Return (X, Y) of the center of cell containing provided text 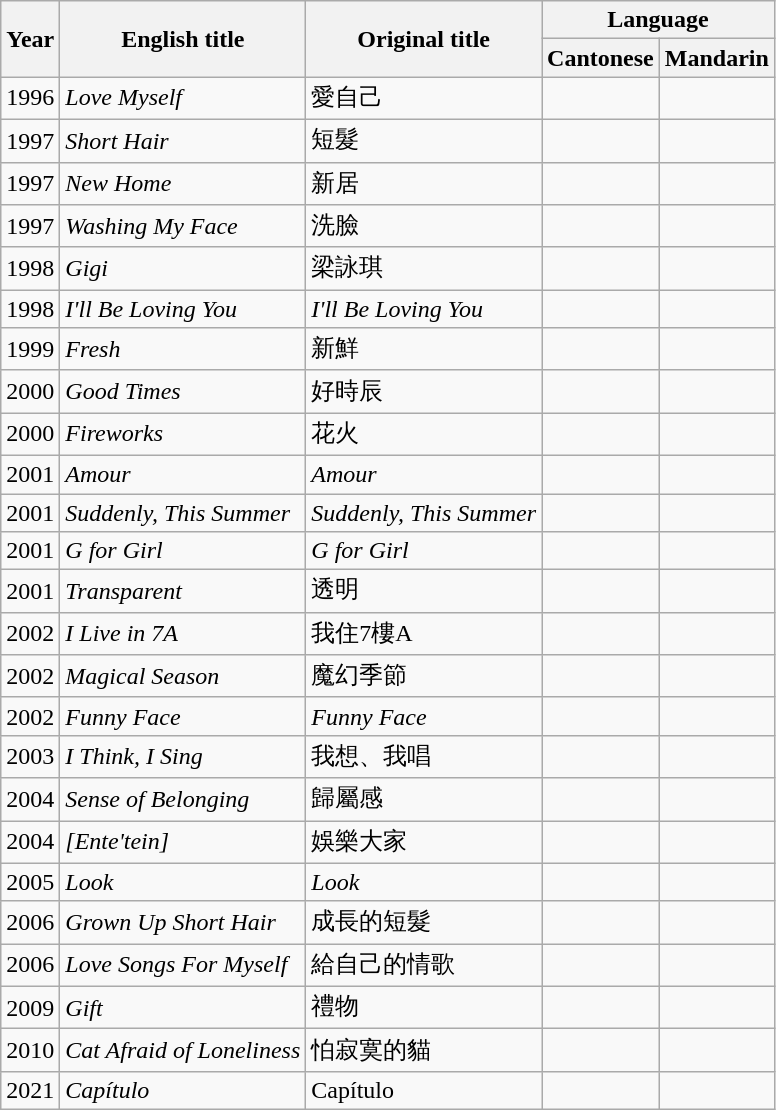
娛樂大家 (424, 842)
Year (30, 39)
I Live in 7A (183, 634)
2003 (30, 756)
Sense of Belonging (183, 800)
Transparent (183, 592)
洗臉 (424, 226)
怕寂寞的貓 (424, 1050)
2005 (30, 882)
愛自己 (424, 98)
短髮 (424, 140)
Love Myself (183, 98)
Cantonese (601, 58)
透明 (424, 592)
新鮮 (424, 350)
[Ente'tein] (183, 842)
Fireworks (183, 434)
Washing My Face (183, 226)
魔幻季節 (424, 676)
給自己的情歌 (424, 966)
成長的短髮 (424, 922)
Love Songs For Myself (183, 966)
我住7樓A (424, 634)
禮物 (424, 1008)
Grown Up Short Hair (183, 922)
歸屬感 (424, 800)
好時辰 (424, 392)
梁詠琪 (424, 268)
Gift (183, 1008)
2009 (30, 1008)
花火 (424, 434)
我想、我唱 (424, 756)
Gigi (183, 268)
2010 (30, 1050)
Short Hair (183, 140)
Magical Season (183, 676)
Cat Afraid of Loneliness (183, 1050)
1996 (30, 98)
New Home (183, 184)
新居 (424, 184)
I Think, I Sing (183, 756)
2021 (30, 1090)
Language (658, 20)
1999 (30, 350)
Fresh (183, 350)
English title (183, 39)
Good Times (183, 392)
Mandarin (716, 58)
Original title (424, 39)
